For the text-containing cell, return its midpoint in (X, Y) coordinate format. 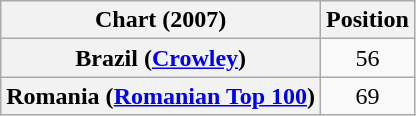
56 (368, 58)
Position (368, 20)
Chart (2007) (161, 20)
Romania (Romanian Top 100) (161, 96)
69 (368, 96)
Brazil (Crowley) (161, 58)
